Extract the [x, y] coordinate from the center of the cell holding the provided text.  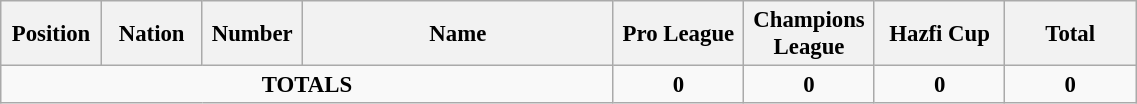
Pro League [678, 34]
Hazfi Cup [940, 34]
Nation [152, 34]
Position [52, 34]
Champions League [810, 34]
Number [252, 34]
Name [458, 34]
TOTALS [307, 85]
Total [1070, 34]
